Scan for the cell matching the given text and deliver its (X, Y) coordinate at center. 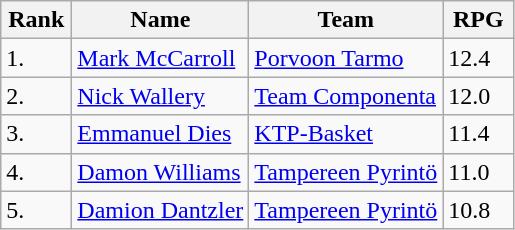
11.4 (478, 134)
Emmanuel Dies (160, 134)
Rank (36, 20)
12.4 (478, 58)
Damion Dantzler (160, 210)
5. (36, 210)
Team (346, 20)
KTP-Basket (346, 134)
Damon Williams (160, 172)
1. (36, 58)
Team Componenta (346, 96)
10.8 (478, 210)
12.0 (478, 96)
Mark McCarroll (160, 58)
4. (36, 172)
Nick Wallery (160, 96)
2. (36, 96)
Name (160, 20)
3. (36, 134)
Porvoon Tarmo (346, 58)
11.0 (478, 172)
RPG (478, 20)
